Capture the cell that displays the provided text and extract its [x, y] central coordinate. 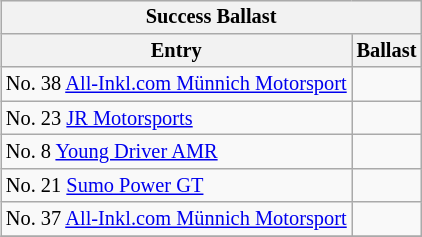
No. 23 JR Motorsports [176, 118]
No. 8 Young Driver AMR [176, 152]
Ballast [387, 51]
No. 21 Sumo Power GT [176, 185]
Entry [176, 51]
No. 37 All-Inkl.com Münnich Motorsport [176, 219]
Success Ballast [211, 17]
No. 38 All-Inkl.com Münnich Motorsport [176, 84]
